Pinpoint the cell where the given text exists, returning its (X, Y) midpoint coordinate. 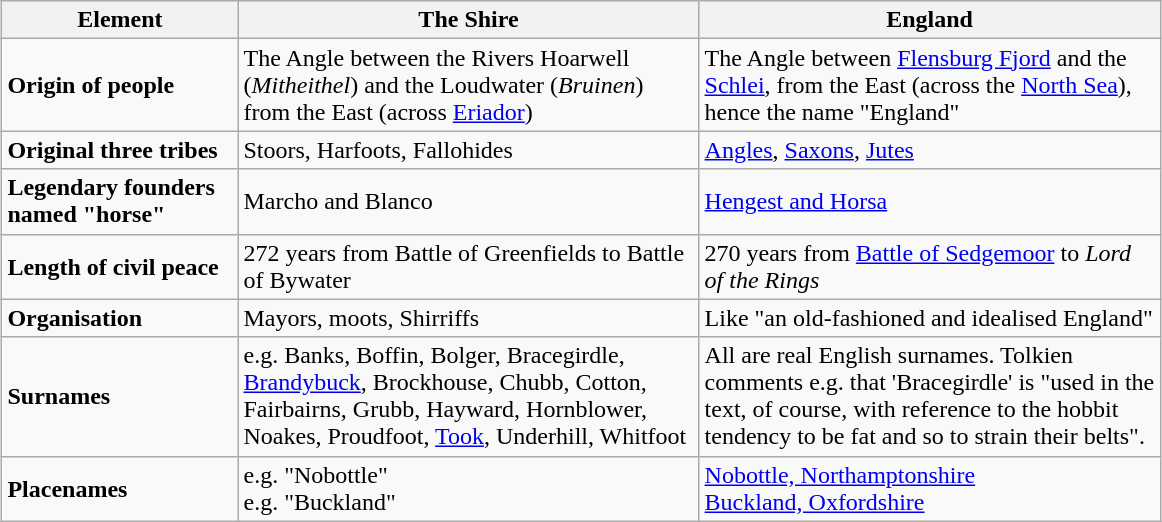
Mayors, moots, Shirriffs (468, 318)
The Angle between Flensburg Fjord and the Schlei, from the East (across the North Sea), hence the name "England" (930, 85)
272 years from Battle of Greenfields to Battle of Bywater (468, 266)
Placenames (120, 488)
e.g. "Nobottle"e.g. "Buckland" (468, 488)
Element (120, 20)
England (930, 20)
Origin of people (120, 85)
Length of civil peace (120, 266)
270 years from Battle of Sedgemoor to Lord of the Rings (930, 266)
The Angle between the Rivers Hoarwell (Mitheithel) and the Loudwater (Bruinen) from the East (across Eriador) (468, 85)
Organisation (120, 318)
Marcho and Blanco (468, 202)
Nobottle, Northamptonshire Buckland, Oxfordshire (930, 488)
Stoors, Harfoots, Fallohides (468, 150)
Legendary foundersnamed "horse" (120, 202)
Original three tribes (120, 150)
Hengest and Horsa (930, 202)
Surnames (120, 396)
The Shire (468, 20)
Angles, Saxons, Jutes (930, 150)
Like "an old-fashioned and idealised England" (930, 318)
